Locate the cell with the specified text and output its (X, Y) center coordinate. 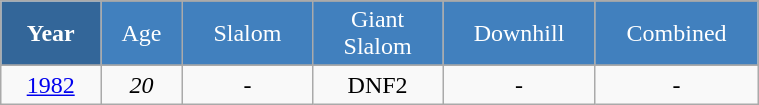
Slalom (247, 34)
Year (51, 34)
DNF2 (377, 85)
1982 (51, 85)
GiantSlalom (377, 34)
20 (142, 85)
Age (142, 34)
Combined (676, 34)
Downhill (520, 34)
